Extract the (X, Y) coordinate from the center of the cell holding the provided text.  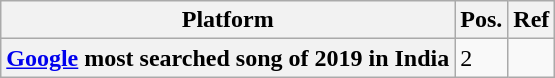
Ref (532, 20)
Google most searched song of 2019 in India (228, 58)
Platform (228, 20)
2 (482, 58)
Pos. (482, 20)
